Search for the cell housing the specified text and yield its (X, Y) center coordinate. 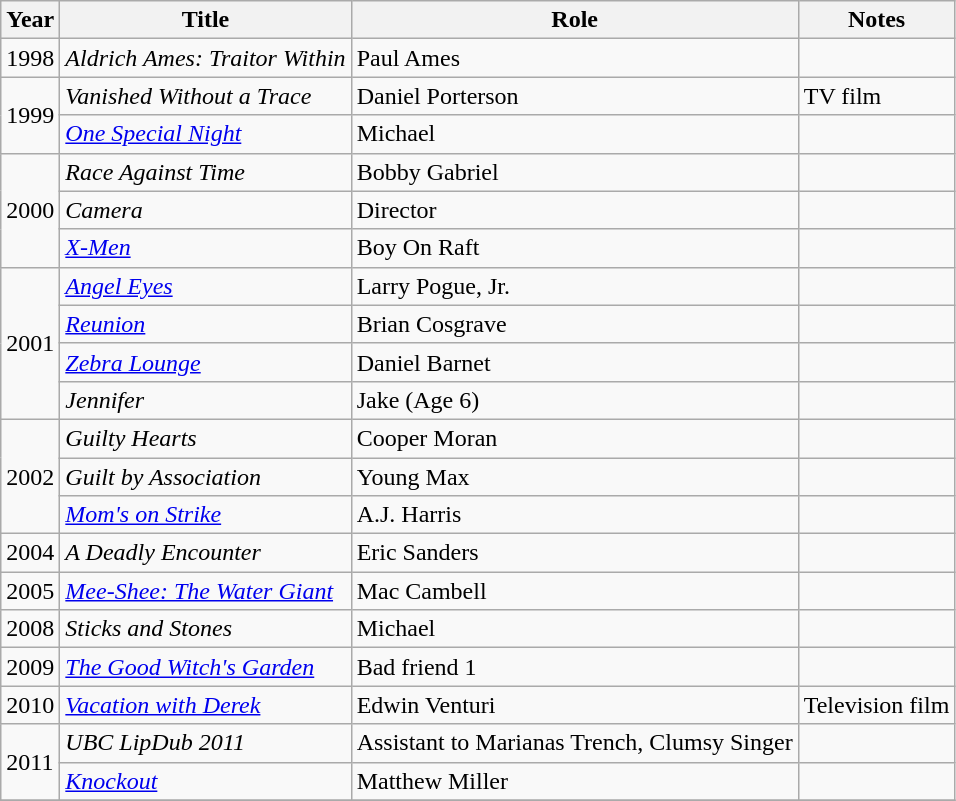
Bad friend 1 (574, 667)
Role (574, 20)
X-Men (206, 248)
2011 (30, 762)
Bobby Gabriel (574, 172)
Mac Cambell (574, 591)
Larry Pogue, Jr. (574, 286)
2005 (30, 591)
Reunion (206, 324)
Brian Cosgrave (574, 324)
1999 (30, 115)
Year (30, 20)
Aldrich Ames: Traitor Within (206, 58)
The Good Witch's Garden (206, 667)
2001 (30, 343)
Vanished Without a Trace (206, 96)
Boy On Raft (574, 248)
Notes (876, 20)
Television film (876, 705)
Matthew Miller (574, 781)
Assistant to Marianas Trench, Clumsy Singer (574, 743)
2000 (30, 210)
2002 (30, 476)
Race Against Time (206, 172)
Director (574, 210)
Vacation with Derek (206, 705)
Edwin Venturi (574, 705)
Daniel Porterson (574, 96)
1998 (30, 58)
Guilty Hearts (206, 438)
2010 (30, 705)
Mee-Shee: The Water Giant (206, 591)
Mom's on Strike (206, 515)
Camera (206, 210)
Jennifer (206, 400)
Angel Eyes (206, 286)
Cooper Moran (574, 438)
Eric Sanders (574, 553)
Paul Ames (574, 58)
UBC LipDub 2011 (206, 743)
A Deadly Encounter (206, 553)
Knockout (206, 781)
Guilt by Association (206, 477)
Daniel Barnet (574, 362)
2004 (30, 553)
Zebra Lounge (206, 362)
Sticks and Stones (206, 629)
One Special Night (206, 134)
Jake (Age 6) (574, 400)
Title (206, 20)
2008 (30, 629)
2009 (30, 667)
TV film (876, 96)
Young Max (574, 477)
A.J. Harris (574, 515)
